Scan for the cell matching the given text and deliver its [x, y] coordinate at center. 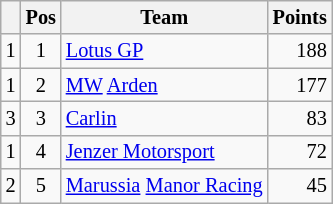
Jenzer Motorsport [164, 152]
Lotus GP [164, 51]
Carlin [164, 118]
72 [300, 152]
177 [300, 85]
Team [164, 17]
188 [300, 51]
4 [41, 152]
Points [300, 17]
45 [300, 186]
5 [41, 186]
Pos [41, 17]
83 [300, 118]
MW Arden [164, 85]
Marussia Manor Racing [164, 186]
